Return [X, Y] of the center of cell containing provided text 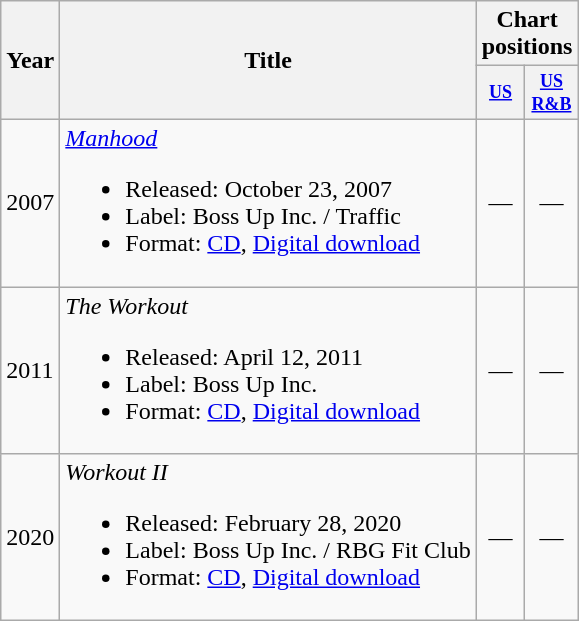
2007 [30, 202]
The WorkoutReleased: April 12, 2011Label: Boss Up Inc.Format: CD, Digital download [268, 370]
Year [30, 60]
Chart positions [527, 34]
2020 [30, 538]
US [500, 93]
ManhoodReleased: October 23, 2007Label: Boss Up Inc. / TrafficFormat: CD, Digital download [268, 202]
2011 [30, 370]
US R&B [552, 93]
Title [268, 60]
Workout IIReleased: February 28, 2020Label: Boss Up Inc. / RBG Fit ClubFormat: CD, Digital download [268, 538]
